Detect which cell encompasses the target text, then output its (x, y) center coordinate. 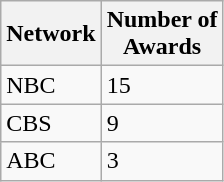
3 (162, 161)
CBS (51, 123)
ABC (51, 161)
Number ofAwards (162, 34)
15 (162, 85)
NBC (51, 85)
9 (162, 123)
Network (51, 34)
